For the text-containing cell, return its midpoint in (x, y) coordinate format. 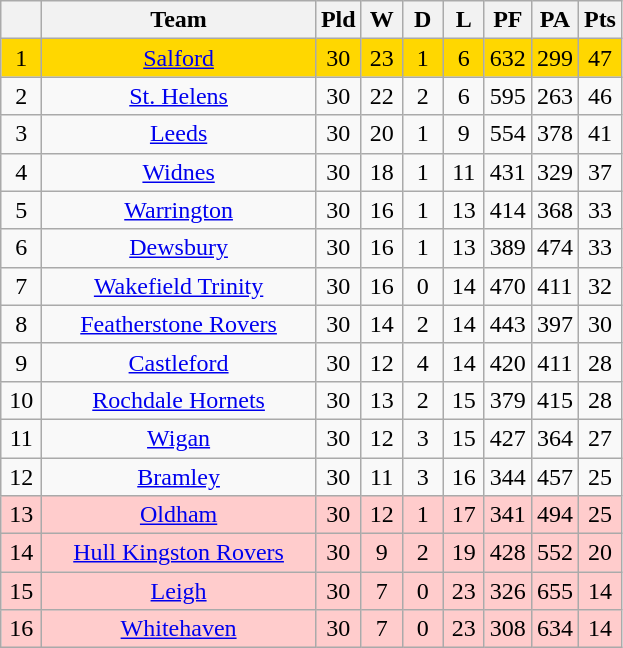
Dewsbury (179, 248)
389 (508, 248)
299 (554, 58)
Warrington (179, 210)
457 (554, 477)
263 (554, 96)
Team (179, 20)
494 (554, 515)
364 (554, 438)
19 (464, 553)
D (422, 20)
595 (508, 96)
18 (382, 172)
Leigh (179, 591)
27 (600, 438)
8 (22, 324)
Featherstone Rovers (179, 324)
341 (508, 515)
47 (600, 58)
470 (508, 286)
427 (508, 438)
46 (600, 96)
Hull Kingston Rovers (179, 553)
378 (554, 134)
379 (508, 400)
Whitehaven (179, 629)
344 (508, 477)
10 (22, 400)
552 (554, 553)
Pld (338, 20)
W (382, 20)
474 (554, 248)
PF (508, 20)
Oldham (179, 515)
428 (508, 553)
Salford (179, 58)
41 (600, 134)
431 (508, 172)
655 (554, 591)
Widnes (179, 172)
St. Helens (179, 96)
420 (508, 362)
397 (554, 324)
22 (382, 96)
414 (508, 210)
Wigan (179, 438)
L (464, 20)
Bramley (179, 477)
Rochdale Hornets (179, 400)
17 (464, 515)
Castleford (179, 362)
443 (508, 324)
329 (554, 172)
32 (600, 286)
Leeds (179, 134)
Pts (600, 20)
308 (508, 629)
PA (554, 20)
415 (554, 400)
368 (554, 210)
634 (554, 629)
5 (22, 210)
Wakefield Trinity (179, 286)
326 (508, 591)
632 (508, 58)
554 (508, 134)
37 (600, 172)
